From the cell containing the given text, extract its center point as (X, Y) coordinate. 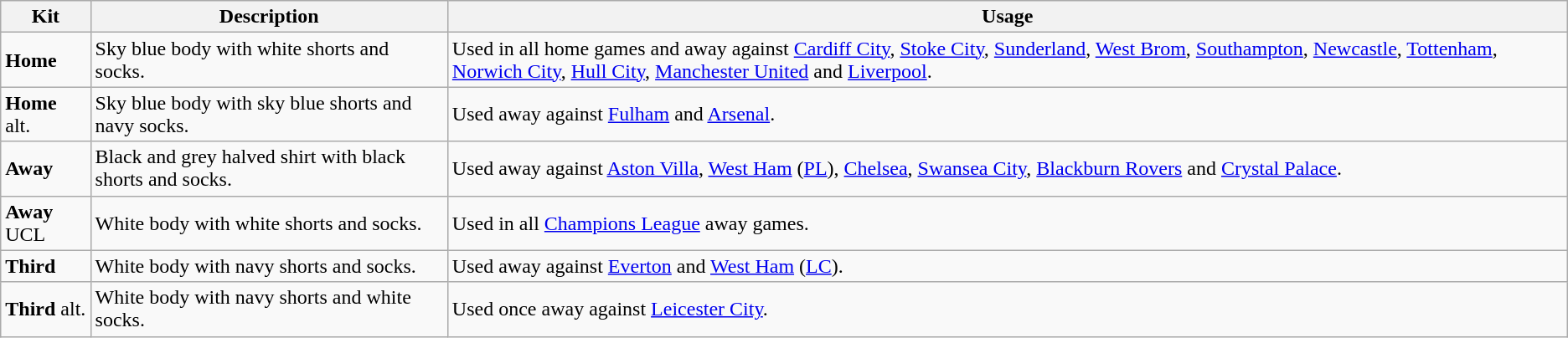
Home (45, 60)
Home alt. (45, 114)
White body with white shorts and socks. (269, 223)
Away (45, 169)
Third (45, 266)
Black and grey halved shirt with black shorts and socks. (269, 169)
Used away against Aston Villa, West Ham (PL), Chelsea, Swansea City, Blackburn Rovers and Crystal Palace. (1007, 169)
White body with navy shorts and socks. (269, 266)
Used in all Champions League away games. (1007, 223)
Sky blue body with white shorts and socks. (269, 60)
White body with navy shorts and white socks. (269, 310)
Sky blue body with sky blue shorts and navy socks. (269, 114)
Description (269, 17)
Used once away against Leicester City. (1007, 310)
Kit (45, 17)
Third alt. (45, 310)
Used away against Everton and West Ham (LC). (1007, 266)
Usage (1007, 17)
Used away against Fulham and Arsenal. (1007, 114)
Away UCL (45, 223)
